Pinpoint the cell where the given text exists, returning its (X, Y) midpoint coordinate. 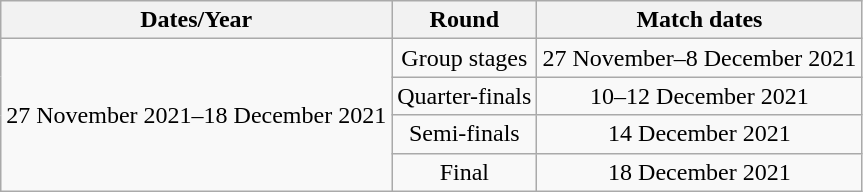
Quarter-finals (464, 96)
14 December 2021 (700, 134)
Semi-finals (464, 134)
Match dates (700, 20)
18 December 2021 (700, 172)
Dates/Year (196, 20)
Round (464, 20)
10–12 December 2021 (700, 96)
27 November–8 December 2021 (700, 58)
Final (464, 172)
27 November 2021–18 December 2021 (196, 115)
Group stages (464, 58)
